Capture the cell that displays the provided text and extract its (x, y) central coordinate. 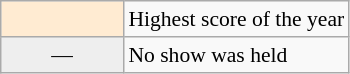
Highest score of the year (236, 19)
— (62, 55)
No show was held (236, 55)
